For the text-containing cell, return its midpoint in [X, Y] coordinate format. 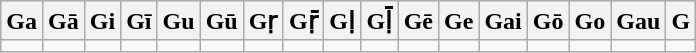
Gū [222, 21]
Gā [63, 21]
Ga [22, 21]
Gō [548, 21]
Gḹ [380, 21]
G [681, 21]
Go [590, 21]
Gṛ [263, 21]
Gḷ [342, 21]
Ge [459, 21]
Gi [102, 21]
Gē [418, 21]
Gai [503, 21]
Gu [178, 21]
Gau [638, 21]
Gī [139, 21]
Gṝ [303, 21]
